Pinpoint the cell where the given text exists, returning its [X, Y] midpoint coordinate. 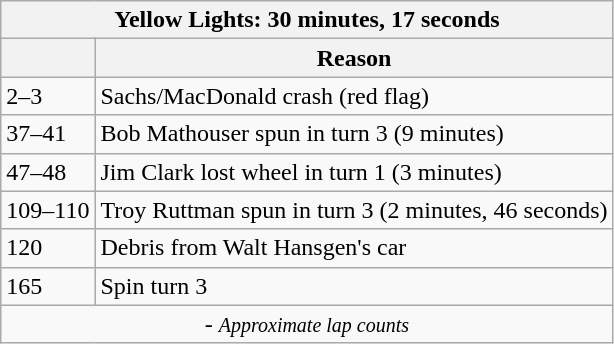
Reason [354, 58]
Debris from Walt Hansgen's car [354, 248]
Spin turn 3 [354, 286]
Troy Ruttman spun in turn 3 (2 minutes, 46 seconds) [354, 210]
2–3 [48, 96]
37–41 [48, 134]
109–110 [48, 210]
Jim Clark lost wheel in turn 1 (3 minutes) [354, 172]
Sachs/MacDonald crash (red flag) [354, 96]
120 [48, 248]
47–48 [48, 172]
Bob Mathouser spun in turn 3 (9 minutes) [354, 134]
Yellow Lights: 30 minutes, 17 seconds [307, 20]
165 [48, 286]
- Approximate lap counts [307, 324]
